Provide the [x, y] coordinate of the cell's center where the given text is located.  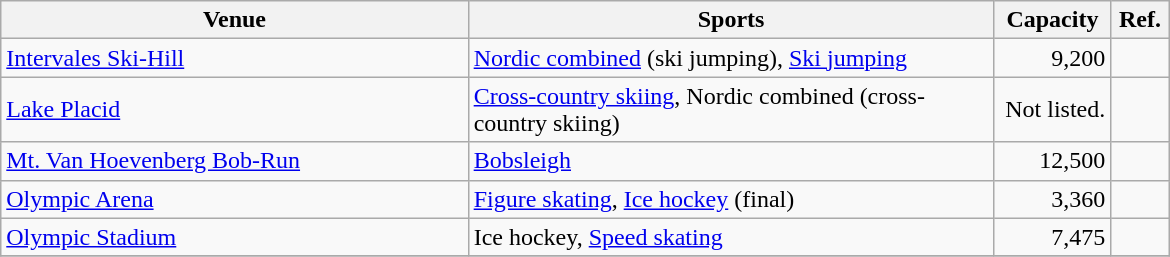
Nordic combined (ski jumping), Ski jumping [731, 58]
7,475 [1052, 237]
Olympic Arena [234, 199]
Sports [731, 20]
Ref. [1140, 20]
Not listed. [1052, 110]
12,500 [1052, 161]
Cross-country skiing, Nordic combined (cross-country skiing) [731, 110]
9,200 [1052, 58]
Venue [234, 20]
Olympic Stadium [234, 237]
3,360 [1052, 199]
Lake Placid [234, 110]
Mt. Van Hoevenberg Bob-Run [234, 161]
Intervales Ski-Hill [234, 58]
Ice hockey, Speed skating [731, 237]
Figure skating, Ice hockey (final) [731, 199]
Capacity [1052, 20]
Bobsleigh [731, 161]
